Extract the (x, y) coordinate from the center of the cell holding the provided text.  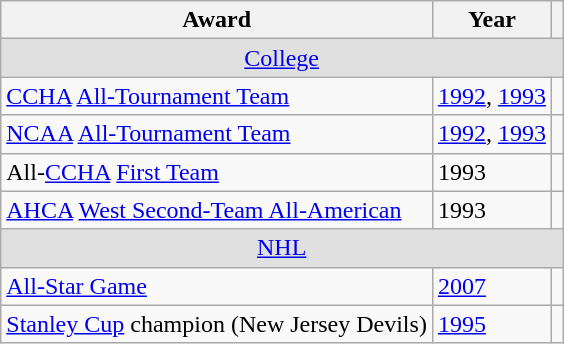
All-CCHA First Team (217, 172)
CCHA All-Tournament Team (217, 96)
Award (217, 20)
Stanley Cup champion (New Jersey Devils) (217, 324)
NHL (282, 248)
AHCA West Second-Team All-American (217, 210)
1995 (492, 324)
2007 (492, 286)
College (282, 58)
NCAA All-Tournament Team (217, 134)
All-Star Game (217, 286)
Year (492, 20)
